Return (x, y) of the center of cell containing provided text 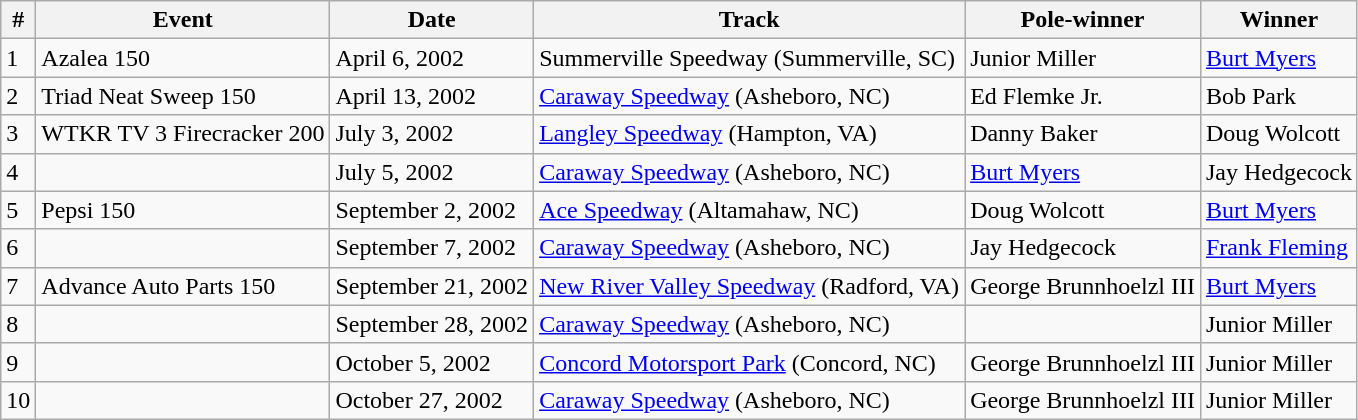
10 (18, 400)
July 3, 2002 (432, 134)
9 (18, 362)
Ed Flemke Jr. (1083, 96)
Winner (1278, 20)
September 2, 2002 (432, 210)
September 28, 2002 (432, 324)
Danny Baker (1083, 134)
3 (18, 134)
New River Valley Speedway (Radford, VA) (750, 286)
Event (183, 20)
April 6, 2002 (432, 58)
September 21, 2002 (432, 286)
Summerville Speedway (Summerville, SC) (750, 58)
Triad Neat Sweep 150 (183, 96)
1 (18, 58)
WTKR TV 3 Firecracker 200 (183, 134)
# (18, 20)
Date (432, 20)
2 (18, 96)
Concord Motorsport Park (Concord, NC) (750, 362)
Ace Speedway (Altamahaw, NC) (750, 210)
October 5, 2002 (432, 362)
Bob Park (1278, 96)
Pepsi 150 (183, 210)
Pole-winner (1083, 20)
July 5, 2002 (432, 172)
5 (18, 210)
September 7, 2002 (432, 248)
4 (18, 172)
Frank Fleming (1278, 248)
Track (750, 20)
Langley Speedway (Hampton, VA) (750, 134)
6 (18, 248)
7 (18, 286)
8 (18, 324)
October 27, 2002 (432, 400)
Advance Auto Parts 150 (183, 286)
Azalea 150 (183, 58)
April 13, 2002 (432, 96)
